Return [x, y] of the center of cell containing provided text 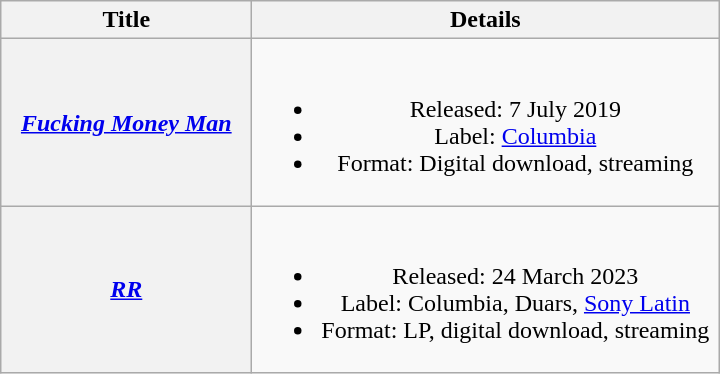
Title [126, 20]
Fucking Money Man [126, 122]
Details [486, 20]
Released: 24 March 2023Label: Columbia, Duars, Sony LatinFormat: LP, digital download, streaming [486, 290]
Released: 7 July 2019Label: ColumbiaFormat: Digital download, streaming [486, 122]
RR [126, 290]
